Determine the [X, Y] coordinate at the center of the cell enclosing the given text.  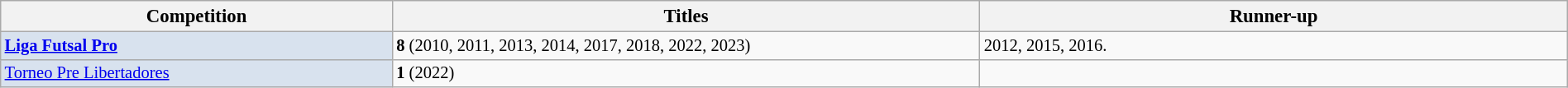
1 (2022) [686, 73]
Competition [197, 16]
Torneo Pre Libertadores [197, 73]
Liga Futsal Pro [197, 46]
2012, 2015, 2016. [1274, 46]
Titles [686, 16]
8 (2010, 2011, 2013, 2014, 2017, 2018, 2022, 2023) [686, 46]
Runner-up [1274, 16]
